For the text-containing cell, return its midpoint in (x, y) coordinate format. 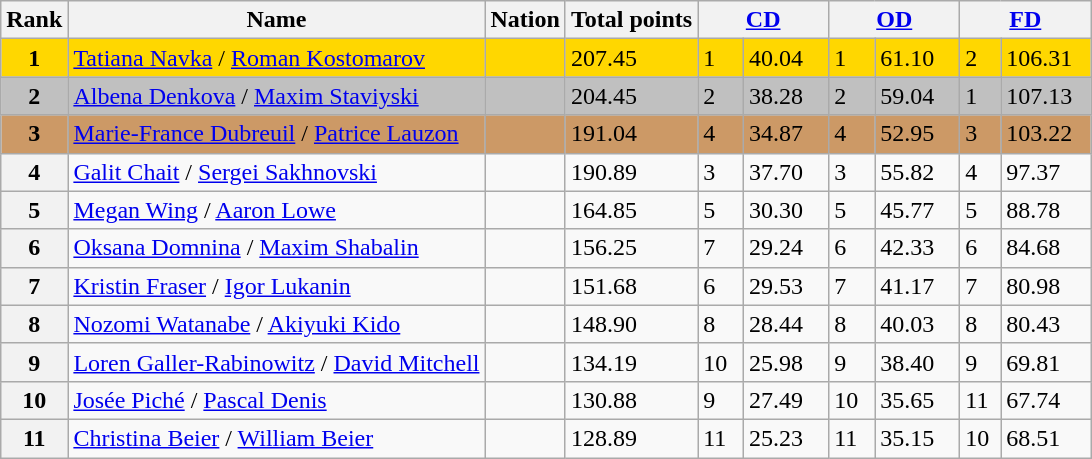
80.98 (1046, 286)
27.49 (786, 400)
107.13 (1046, 96)
84.68 (1046, 248)
FD (1026, 20)
130.88 (631, 400)
106.31 (1046, 58)
88.78 (1046, 210)
35.15 (918, 438)
55.82 (918, 172)
128.89 (631, 438)
Rank (34, 20)
29.53 (786, 286)
25.23 (786, 438)
Megan Wing / Aaron Lowe (276, 210)
Kristin Fraser / Igor Lukanin (276, 286)
207.45 (631, 58)
Total points (631, 20)
Nation (525, 20)
Loren Galler-Rabinowitz / David Mitchell (276, 362)
40.03 (918, 324)
CD (764, 20)
151.68 (631, 286)
164.85 (631, 210)
134.19 (631, 362)
156.25 (631, 248)
97.37 (1046, 172)
34.87 (786, 134)
69.81 (1046, 362)
30.30 (786, 210)
37.70 (786, 172)
42.33 (918, 248)
38.40 (918, 362)
103.22 (1046, 134)
68.51 (1046, 438)
52.95 (918, 134)
Galit Chait / Sergei Sakhnovski (276, 172)
28.44 (786, 324)
Marie-France Dubreuil / Patrice Lauzon (276, 134)
148.90 (631, 324)
Oksana Domnina / Maxim Shabalin (276, 248)
Nozomi Watanabe / Akiyuki Kido (276, 324)
OD (894, 20)
Name (276, 20)
204.45 (631, 96)
67.74 (1046, 400)
Albena Denkova / Maxim Staviyski (276, 96)
61.10 (918, 58)
45.77 (918, 210)
41.17 (918, 286)
35.65 (918, 400)
Tatiana Navka / Roman Kostomarov (276, 58)
25.98 (786, 362)
59.04 (918, 96)
Josée Piché / Pascal Denis (276, 400)
190.89 (631, 172)
40.04 (786, 58)
Christina Beier / William Beier (276, 438)
80.43 (1046, 324)
29.24 (786, 248)
191.04 (631, 134)
38.28 (786, 96)
